Capture the cell that displays the provided text and extract its (X, Y) central coordinate. 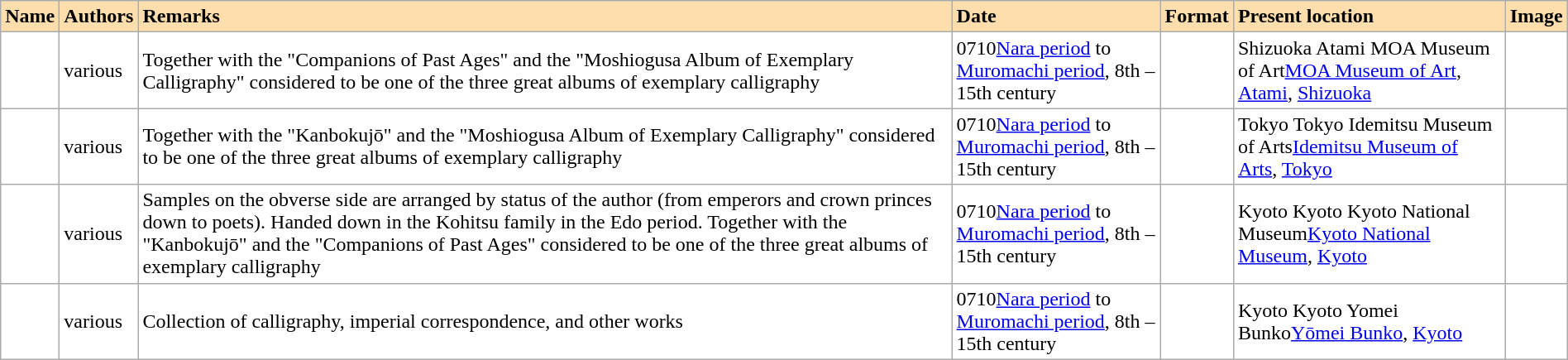
Kyoto Kyoto Kyoto National MuseumKyoto National Museum, Kyoto (1370, 233)
Name (30, 17)
Date (1056, 17)
Authors (99, 17)
Kyoto Kyoto Yomei BunkoYōmei Bunko, Kyoto (1370, 321)
Present location (1370, 17)
Image (1537, 17)
Collection of calligraphy, imperial correspondence, and other works (545, 321)
Tokyo Tokyo Idemitsu Museum of ArtsIdemitsu Museum of Arts, Tokyo (1370, 146)
Remarks (545, 17)
Shizuoka Atami MOA Museum of ArtMOA Museum of Art, Atami, Shizuoka (1370, 70)
Format (1197, 17)
